Determine the [X, Y] coordinate at the center of the cell enclosing the given text.  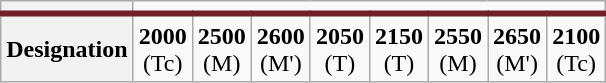
2500(M) [222, 48]
Designation [67, 48]
2150(T) [398, 48]
2600(M') [280, 48]
2050(T) [340, 48]
2000(Tc) [162, 48]
2100(Tc) [576, 48]
2650(M') [518, 48]
2550(M) [458, 48]
